Pinpoint the cell where the given text exists, returning its [x, y] midpoint coordinate. 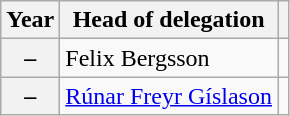
Year [30, 20]
Head of delegation [169, 20]
Rúnar Freyr Gíslason [169, 96]
Felix Bergsson [169, 58]
